For the text-containing cell, return its midpoint in [x, y] coordinate format. 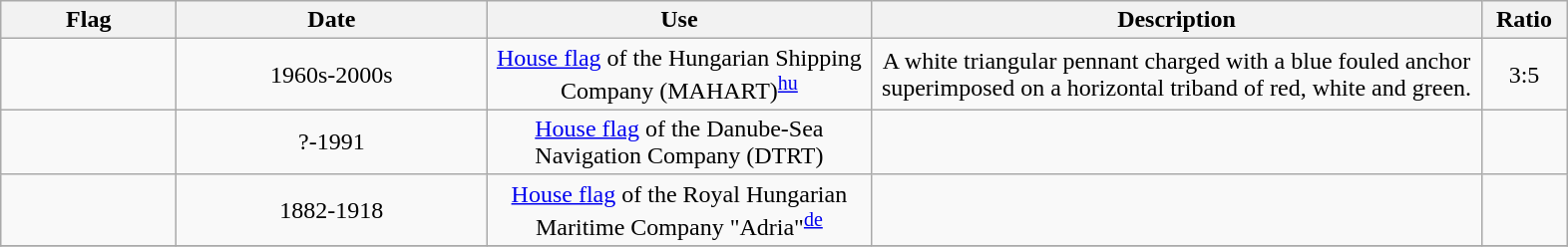
Description [1177, 20]
Date [331, 20]
House flag of the Royal Hungarian Maritime Company "Adria"de [679, 210]
Flag [89, 20]
House flag of the Danube-Sea Navigation Company (DTRT) [679, 141]
A white triangular pennant charged with a blue fouled anchor superimposed on a horizontal triband of red, white and green. [1177, 75]
1882-1918 [331, 210]
Use [679, 20]
Ratio [1524, 20]
3:5 [1524, 75]
?-1991 [331, 141]
House flag of the Hungarian Shipping Company (MAHART)hu [679, 75]
1960s-2000s [331, 75]
